Return the [x, y] coordinate for the center point of the cell that contains the specified text.  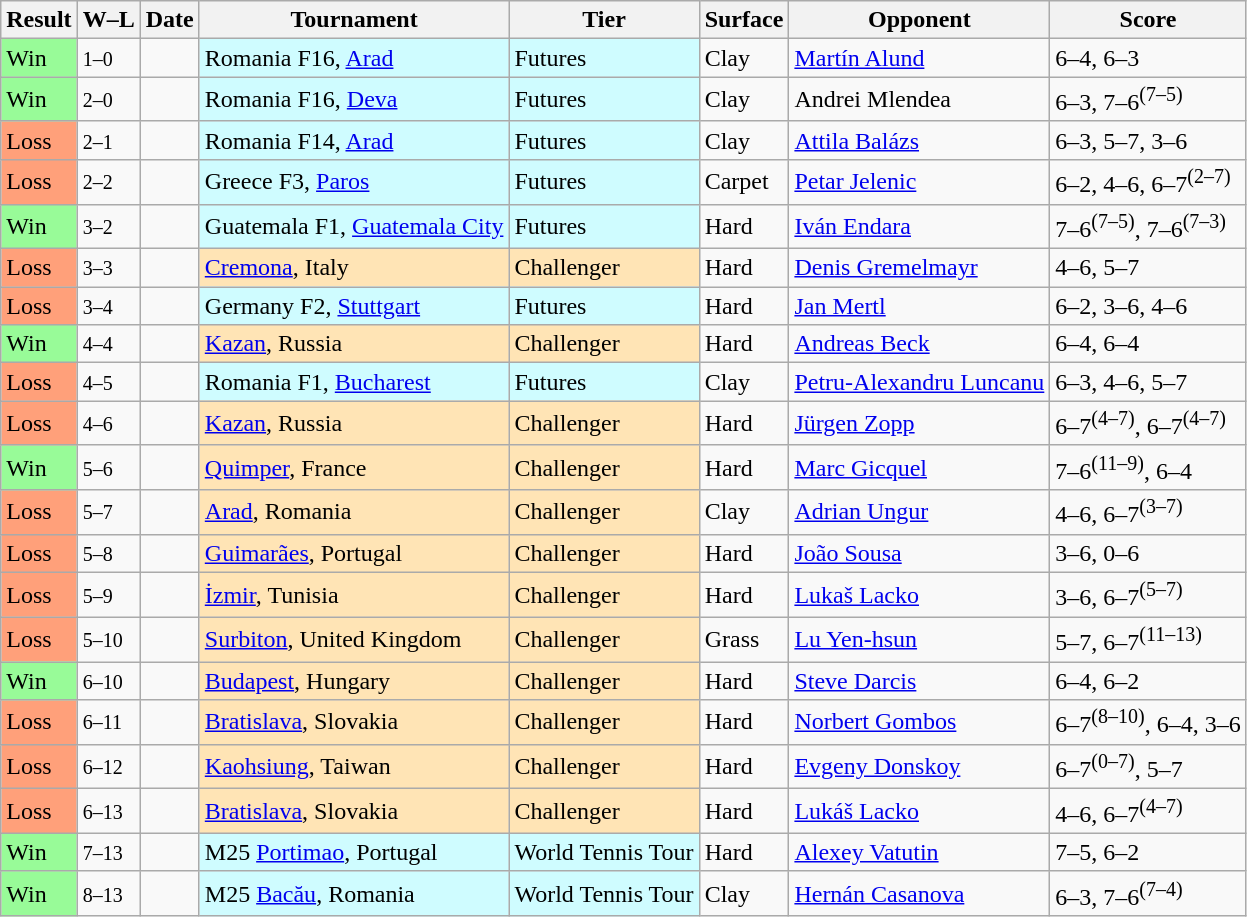
Tournament [354, 20]
6–3, 7–6(7–5) [1148, 100]
6–2, 4–6, 6–7(2–7) [1148, 182]
Carpet [744, 182]
İzmir, Tunisia [354, 596]
6–12 [108, 766]
Jürgen Zopp [920, 424]
Lu Yen-hsun [920, 640]
2–0 [108, 100]
2–2 [108, 182]
Germany F2, Stuttgart [354, 306]
Martín Alund [920, 58]
Kaohsiung, Taiwan [354, 766]
Tier [604, 20]
Romania F16, Arad [354, 58]
6–2, 3–6, 4–6 [1148, 306]
Romania F14, Arad [354, 140]
Guatemala F1, Guatemala City [354, 226]
Romania F1, Bucharest [354, 382]
6–3, 5–7, 3–6 [1148, 140]
Iván Endara [920, 226]
3–4 [108, 306]
Evgeny Donskoy [920, 766]
6–11 [108, 722]
Budapest, Hungary [354, 681]
Surbiton, United Kingdom [354, 640]
6–3, 4–6, 5–7 [1148, 382]
5–8 [108, 554]
Guimarães, Portugal [354, 554]
Jan Mertl [920, 306]
5–7 [108, 512]
Petru-Alexandru Luncanu [920, 382]
Date [170, 20]
4–6, 6–7(4–7) [1148, 812]
Attila Balázs [920, 140]
4–6 [108, 424]
7–13 [108, 852]
3–3 [108, 268]
Andreas Beck [920, 344]
Arad, Romania [354, 512]
Steve Darcis [920, 681]
Grass [744, 640]
5–7, 6–7(11–13) [1148, 640]
Quimper, France [354, 468]
Greece F3, Paros [354, 182]
6–7(4–7), 6–7(4–7) [1148, 424]
6–4, 6–2 [1148, 681]
5–6 [108, 468]
6–3, 7–6(7–4) [1148, 894]
8–13 [108, 894]
4–5 [108, 382]
6–4, 6–3 [1148, 58]
Andrei Mlendea [920, 100]
Norbert Gombos [920, 722]
Lukaš Lacko [920, 596]
6–7(0–7), 5–7 [1148, 766]
4–6, 5–7 [1148, 268]
Petar Jelenic [920, 182]
7–6(7–5), 7–6(7–3) [1148, 226]
Hernán Casanova [920, 894]
1–0 [108, 58]
7–6(11–9), 6–4 [1148, 468]
M25 Bacău, Romania [354, 894]
Opponent [920, 20]
Adrian Ungur [920, 512]
Romania F16, Deva [354, 100]
5–10 [108, 640]
3–2 [108, 226]
Surface [744, 20]
7–5, 6–2 [1148, 852]
4–6, 6–7(3–7) [1148, 512]
6–13 [108, 812]
6–7(8–10), 6–4, 3–6 [1148, 722]
Marc Gicquel [920, 468]
João Sousa [920, 554]
3–6, 6–7(5–7) [1148, 596]
2–1 [108, 140]
Lukáš Lacko [920, 812]
6–10 [108, 681]
3–6, 0–6 [1148, 554]
Result [39, 20]
M25 Portimao, Portugal [354, 852]
Denis Gremelmayr [920, 268]
Cremona, Italy [354, 268]
W–L [108, 20]
6–4, 6–4 [1148, 344]
Alexey Vatutin [920, 852]
4–4 [108, 344]
5–9 [108, 596]
Score [1148, 20]
